For the text-containing cell, return its midpoint in [X, Y] coordinate format. 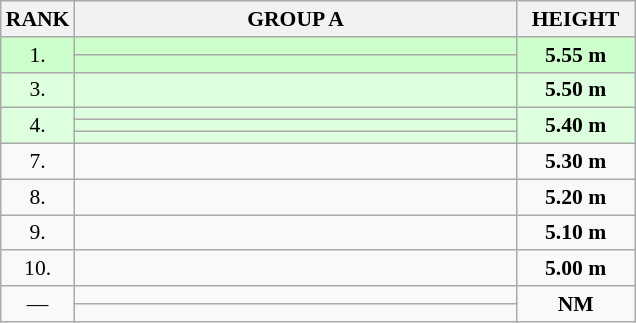
5.00 m [576, 269]
GROUP A [295, 19]
RANK [38, 19]
NM [576, 304]
5.40 m [576, 126]
9. [38, 233]
3. [38, 90]
7. [38, 162]
5.20 m [576, 197]
1. [38, 55]
10. [38, 269]
5.50 m [576, 90]
HEIGHT [576, 19]
— [38, 304]
5.30 m [576, 162]
8. [38, 197]
5.55 m [576, 55]
5.10 m [576, 233]
4. [38, 126]
